Search for the cell housing the specified text and yield its (x, y) center coordinate. 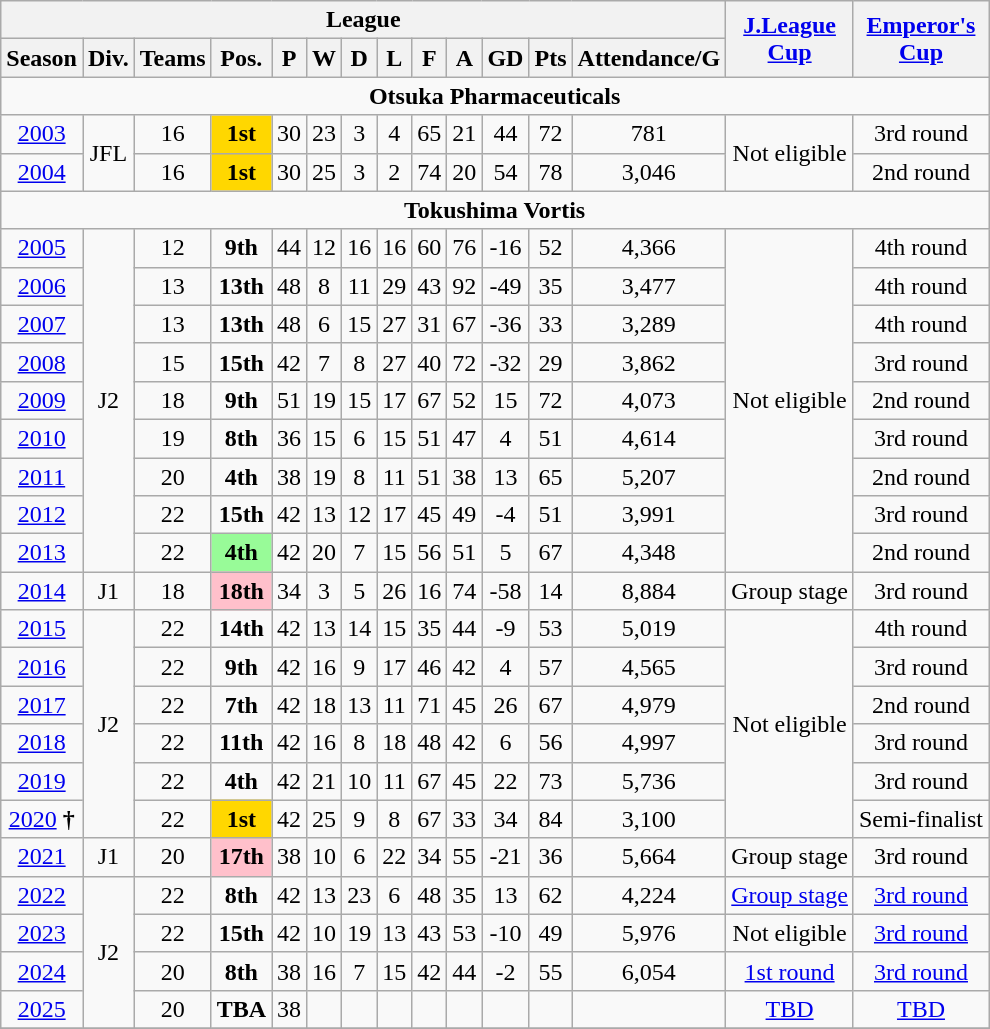
W (324, 58)
3,991 (649, 515)
2 (394, 172)
2021 (42, 857)
11th (241, 743)
2004 (42, 172)
2024 (42, 971)
92 (464, 286)
-16 (506, 248)
4,348 (649, 553)
F (430, 58)
2017 (42, 705)
71 (430, 705)
54 (506, 172)
P (290, 58)
Tokushima Vortis (495, 210)
-36 (506, 324)
4,565 (649, 667)
3,100 (649, 819)
-58 (506, 591)
Div. (108, 58)
-32 (506, 362)
2023 (42, 933)
5,207 (649, 477)
2011 (42, 477)
2014 (42, 591)
3,289 (649, 324)
5,736 (649, 781)
-10 (506, 933)
4,073 (649, 400)
6,054 (649, 971)
4,979 (649, 705)
62 (550, 895)
GD (506, 58)
Season (42, 58)
2022 (42, 895)
2016 (42, 667)
40 (430, 362)
Pos. (241, 58)
Semi-finalist (920, 819)
84 (550, 819)
4,997 (649, 743)
JFL (108, 153)
2025 (42, 1009)
781 (649, 134)
2020 † (42, 819)
Emperor'sCup (920, 39)
-9 (506, 629)
73 (550, 781)
2012 (42, 515)
8,884 (649, 591)
2015 (42, 629)
7th (241, 705)
League (364, 20)
3,862 (649, 362)
78 (550, 172)
47 (464, 438)
Otsuka Pharmaceuticals (495, 96)
57 (550, 667)
2005 (42, 248)
2009 (42, 400)
2006 (42, 286)
-4 (506, 515)
17th (241, 857)
2018 (42, 743)
Attendance/G (649, 58)
A (464, 58)
14th (241, 629)
Pts (550, 58)
46 (430, 667)
-49 (506, 286)
5,664 (649, 857)
2007 (42, 324)
L (394, 58)
TBA (241, 1009)
2008 (42, 362)
76 (464, 248)
4,614 (649, 438)
4,366 (649, 248)
2010 (42, 438)
18th (241, 591)
60 (430, 248)
2019 (42, 781)
3,046 (649, 172)
31 (430, 324)
-21 (506, 857)
Teams (172, 58)
4,224 (649, 895)
J.LeagueCup (790, 39)
3,477 (649, 286)
5,976 (649, 933)
1st round (790, 971)
5,019 (649, 629)
2003 (42, 134)
2013 (42, 553)
D (360, 58)
-2 (506, 971)
